Search for the cell housing the specified text and yield its (x, y) center coordinate. 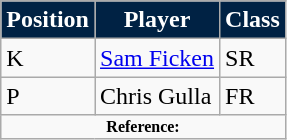
Class (253, 20)
FR (253, 96)
Reference: (144, 127)
K (48, 58)
Chris Gulla (156, 96)
SR (253, 58)
Player (156, 20)
Sam Ficken (156, 58)
P (48, 96)
Position (48, 20)
